Pinpoint the cell where the given text exists, returning its [x, y] midpoint coordinate. 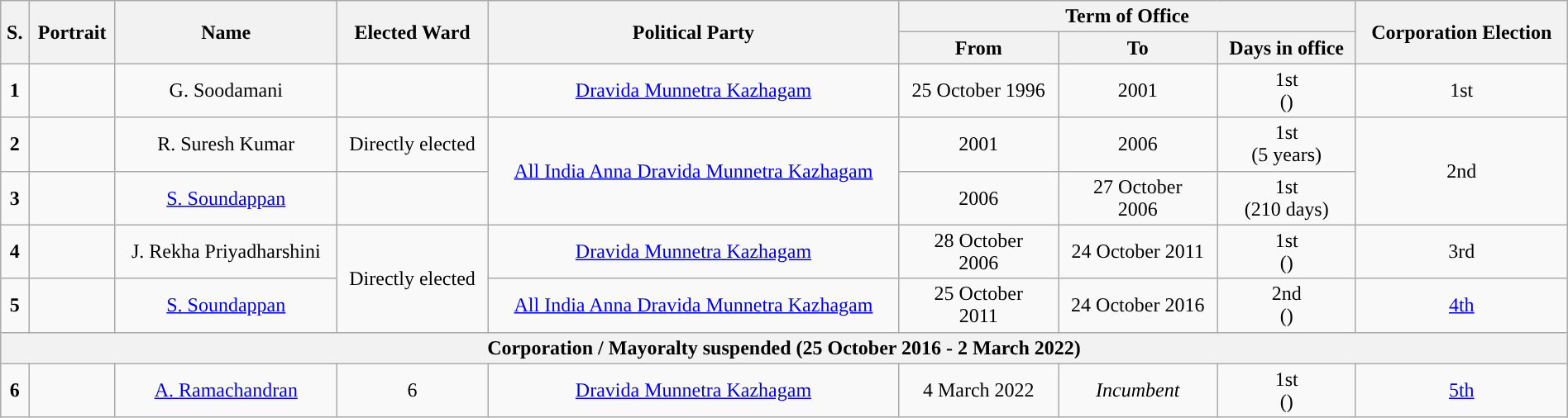
Portrait [73, 32]
1 [15, 91]
Days in office [1287, 48]
Political Party [693, 32]
25 October2011 [979, 306]
Name [226, 32]
Term of Office [1127, 17]
G. Soodamani [226, 91]
2 [15, 144]
S. [15, 32]
1st [1461, 91]
2nd [1461, 171]
27 October2006 [1138, 198]
3rd [1461, 251]
24 October 2016 [1138, 306]
2nd() [1287, 306]
4 March 2022 [979, 390]
J. Rekha Priyadharshini [226, 251]
4 [15, 251]
3 [15, 198]
From [979, 48]
24 October 2011 [1138, 251]
25 October 1996 [979, 91]
1st(5 years) [1287, 144]
5 [15, 306]
Corporation / Mayoralty suspended (25 October 2016 - 2 March 2022) [784, 348]
Corporation Election [1461, 32]
5th [1461, 390]
1st(210 days) [1287, 198]
To [1138, 48]
4th [1461, 306]
A. Ramachandran [226, 390]
R. Suresh Kumar [226, 144]
28 October2006 [979, 251]
Incumbent [1138, 390]
Elected Ward [412, 32]
